Identify which cell holds the provided text, then report its [X, Y] central coordinate. 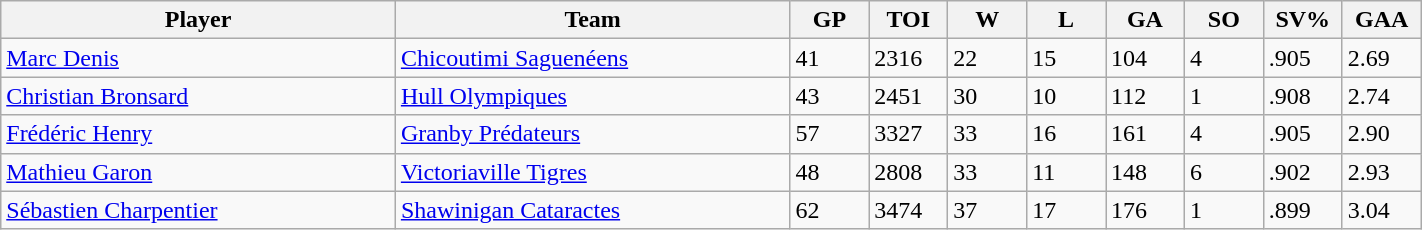
22 [988, 58]
30 [988, 96]
62 [830, 210]
Player [198, 20]
37 [988, 210]
2.93 [1382, 172]
.908 [1302, 96]
Team [592, 20]
L [1066, 20]
.899 [1302, 210]
6 [1224, 172]
3474 [908, 210]
Shawinigan Cataractes [592, 210]
SO [1224, 20]
176 [1146, 210]
Sébastien Charpentier [198, 210]
10 [1066, 96]
3327 [908, 134]
2.69 [1382, 58]
148 [1146, 172]
TOI [908, 20]
W [988, 20]
GP [830, 20]
16 [1066, 134]
48 [830, 172]
15 [1066, 58]
2451 [908, 96]
57 [830, 134]
17 [1066, 210]
3.04 [1382, 210]
Frédéric Henry [198, 134]
11 [1066, 172]
SV% [1302, 20]
Victoriaville Tigres [592, 172]
.902 [1302, 172]
Granby Prédateurs [592, 134]
Chicoutimi Saguenéens [592, 58]
2316 [908, 58]
41 [830, 58]
104 [1146, 58]
2.90 [1382, 134]
Hull Olympiques [592, 96]
43 [830, 96]
GAA [1382, 20]
Christian Bronsard [198, 96]
GA [1146, 20]
2808 [908, 172]
2.74 [1382, 96]
112 [1146, 96]
Mathieu Garon [198, 172]
Marc Denis [198, 58]
161 [1146, 134]
